Output the (X, Y) coordinate of the center of the cell containing the given text.  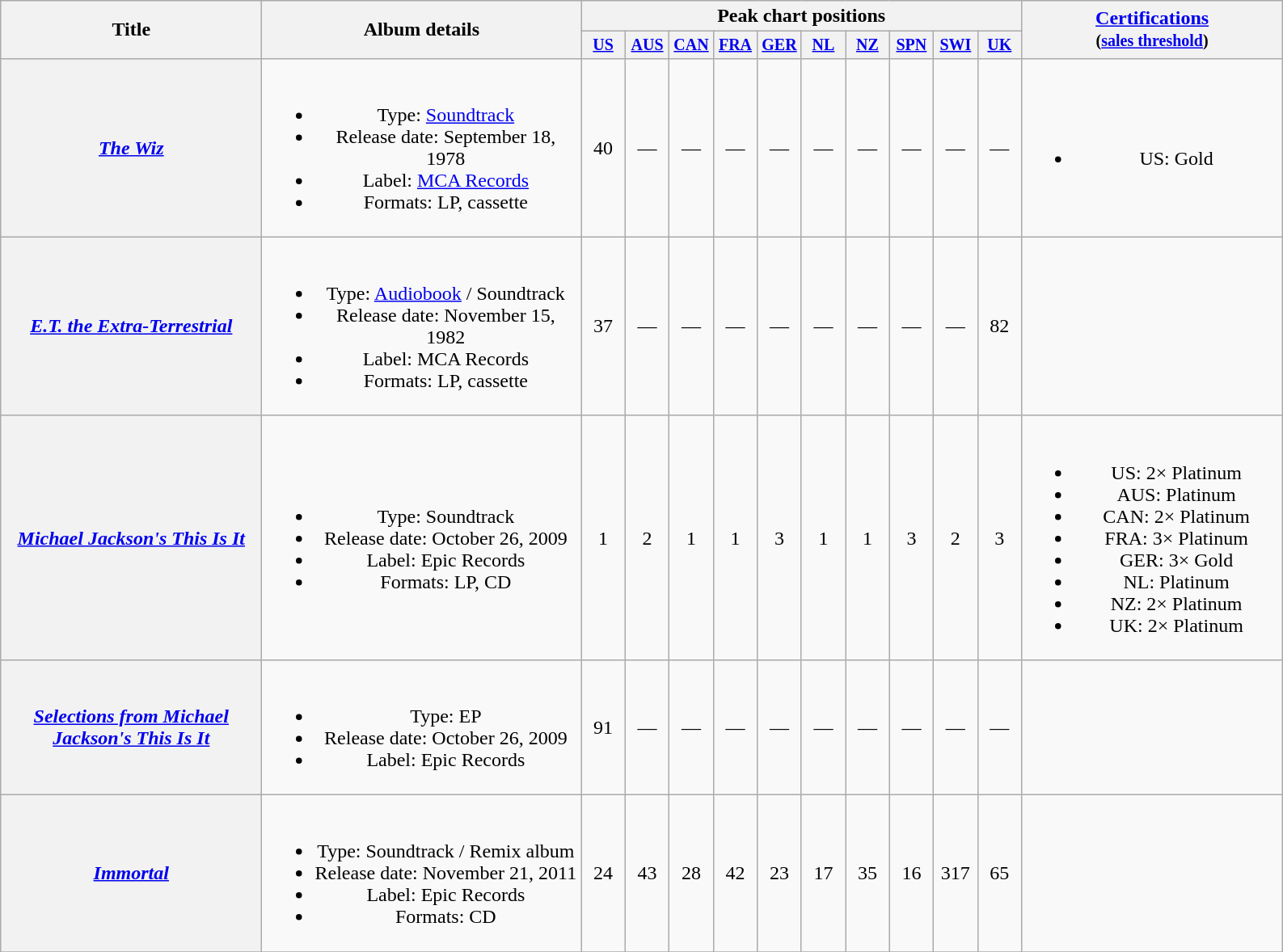
43 (647, 874)
Certifications(sales threshold) (1153, 30)
24 (603, 874)
23 (779, 874)
35 (867, 874)
17 (823, 874)
Peak chart positions (802, 16)
Immortal (131, 874)
Michael Jackson's This Is It (131, 537)
E.T. the Extra-Terrestrial (131, 326)
FRA (735, 45)
SPN (911, 45)
NL (823, 45)
317 (956, 874)
Type: EPRelease date: October 26, 2009Label: Epic Records (422, 727)
GER (779, 45)
Type: SoundtrackRelease date: September 18, 1978Label: MCA RecordsFormats: LP, cassette (422, 147)
Selections from Michael Jackson's This Is It (131, 727)
US (603, 45)
AUS (647, 45)
Album details (422, 30)
37 (603, 326)
SWI (956, 45)
CAN (691, 45)
16 (911, 874)
Type: Audiobook / SoundtrackRelease date: November 15, 1982Label: MCA RecordsFormats: LP, cassette (422, 326)
42 (735, 874)
The Wiz (131, 147)
91 (603, 727)
65 (999, 874)
UK (999, 45)
US: Gold (1153, 147)
Title (131, 30)
Type: Soundtrack / Remix albumRelease date: November 21, 2011Label: Epic RecordsFormats: CD (422, 874)
82 (999, 326)
28 (691, 874)
40 (603, 147)
US: 2× PlatinumAUS: PlatinumCAN: 2× PlatinumFRA: 3× PlatinumGER: 3× GoldNL: PlatinumNZ: 2× PlatinumUK: 2× Platinum (1153, 537)
Type: SoundtrackRelease date: October 26, 2009Label: Epic RecordsFormats: LP, CD (422, 537)
NZ (867, 45)
